From the cell containing the given text, extract its center point as [X, Y] coordinate. 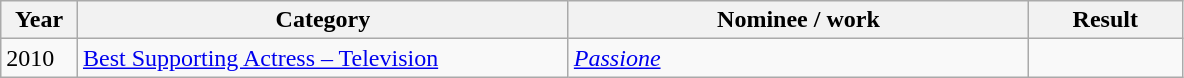
2010 [40, 58]
Year [40, 20]
Category [322, 20]
Nominee / work [798, 20]
Passione [798, 58]
Best Supporting Actress – Television [322, 58]
Result [1106, 20]
